Extract the (x, y) coordinate from the center of the cell holding the provided text.  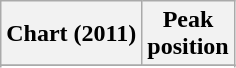
Peakposition (188, 34)
Chart (2011) (72, 34)
